Identify which cell holds the provided text, then report its [x, y] central coordinate. 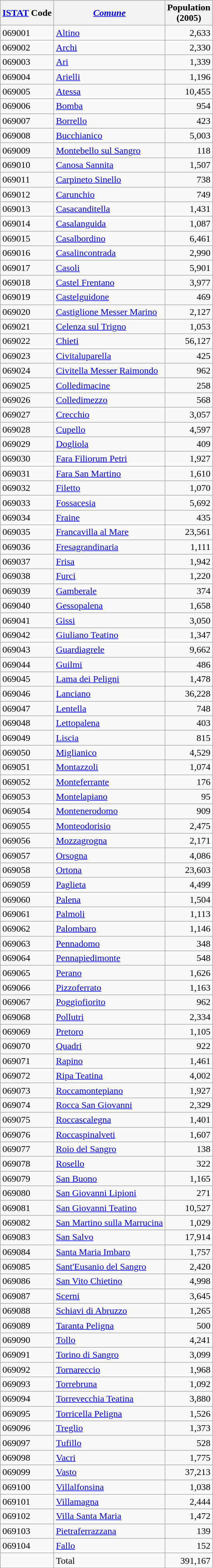
2,475 [189, 826]
1,070 [189, 488]
1,431 [189, 209]
348 [189, 944]
1,074 [189, 767]
069032 [27, 488]
069002 [27, 47]
069024 [27, 370]
069047 [27, 709]
069084 [27, 1252]
Rapino [109, 1061]
San Giovanni Teatino [109, 1208]
528 [189, 1443]
069058 [27, 870]
069014 [27, 224]
Bomba [109, 106]
6,461 [189, 238]
1,092 [189, 1384]
069090 [27, 1340]
069068 [27, 1017]
069044 [27, 664]
1,163 [189, 988]
1,113 [189, 914]
4,241 [189, 1340]
Borrello [109, 121]
Casalbordino [109, 238]
069089 [27, 1325]
069071 [27, 1061]
Palombaro [109, 929]
409 [189, 444]
322 [189, 1164]
Archi [109, 47]
Pizzoferrato [109, 988]
1,038 [189, 1487]
Gamberale [109, 591]
069025 [27, 385]
568 [189, 400]
95 [189, 797]
069069 [27, 1032]
069019 [27, 297]
Filetto [109, 488]
Casalanguida [109, 224]
1,347 [189, 635]
1,461 [189, 1061]
Sant'Eusanio del Sangro [109, 1267]
069039 [27, 591]
Pollutri [109, 1017]
069033 [27, 503]
069015 [27, 238]
069003 [27, 62]
486 [189, 664]
1,220 [189, 576]
Total [109, 1560]
069035 [27, 532]
069061 [27, 914]
Tornareccio [109, 1370]
069012 [27, 194]
San Salvo [109, 1237]
Atessa [109, 91]
3,057 [189, 414]
069083 [27, 1237]
1,507 [189, 165]
271 [189, 1193]
069054 [27, 811]
1,526 [189, 1414]
2,127 [189, 312]
1,105 [189, 1032]
Altino [109, 33]
069098 [27, 1458]
069036 [27, 547]
Rosello [109, 1164]
1,607 [189, 1134]
069022 [27, 341]
Furci [109, 576]
069056 [27, 841]
403 [189, 723]
152 [189, 1546]
1,658 [189, 606]
Casalincontrada [109, 253]
069086 [27, 1281]
069080 [27, 1193]
069049 [27, 738]
1,472 [189, 1516]
Miglianico [109, 753]
2,990 [189, 253]
069081 [27, 1208]
1,401 [189, 1120]
Roio del Sangro [109, 1149]
2,444 [189, 1502]
4,998 [189, 1281]
Torrebruna [109, 1384]
069100 [27, 1487]
Dogliola [109, 444]
425 [189, 356]
9,662 [189, 650]
069099 [27, 1472]
069011 [27, 179]
Liscia [109, 738]
Lentella [109, 709]
069051 [27, 767]
Carunchio [109, 194]
Celenza sul Trigno [109, 326]
1,626 [189, 973]
Casacanditella [109, 209]
1,165 [189, 1179]
10,527 [189, 1208]
Fallo [109, 1546]
069026 [27, 400]
069102 [27, 1516]
749 [189, 194]
Torrevecchia Teatina [109, 1399]
Castelguidone [109, 297]
Rocca San Giovanni [109, 1105]
391,167 [189, 1560]
Taranta Peligna [109, 1325]
069063 [27, 944]
1,478 [189, 679]
469 [189, 297]
069078 [27, 1164]
069023 [27, 356]
069103 [27, 1531]
Poggiofiorito [109, 1002]
3,050 [189, 620]
069057 [27, 855]
1,029 [189, 1223]
Castel Frentano [109, 282]
069073 [27, 1090]
Perano [109, 973]
069040 [27, 606]
069037 [27, 562]
1,339 [189, 62]
138 [189, 1149]
Fraine [109, 518]
069006 [27, 106]
069097 [27, 1443]
Vasto [109, 1472]
Civitella Messer Raimondo [109, 370]
069065 [27, 973]
069050 [27, 753]
954 [189, 106]
1,504 [189, 900]
374 [189, 591]
5,003 [189, 135]
069059 [27, 885]
San Buono [109, 1179]
2,171 [189, 841]
118 [189, 150]
069029 [27, 444]
500 [189, 1325]
Villamagna [109, 1502]
Montelapiano [109, 797]
069004 [27, 77]
Gessopalena [109, 606]
069094 [27, 1399]
069030 [27, 459]
Tufillo [109, 1443]
Montazzoli [109, 767]
069088 [27, 1311]
Giuliano Teatino [109, 635]
2,633 [189, 33]
069018 [27, 282]
815 [189, 738]
36,228 [189, 694]
Crecchio [109, 414]
Colledimacine [109, 385]
ISTAT Code [27, 13]
17,914 [189, 1237]
Population (2005) [189, 13]
Cupello [109, 430]
56,127 [189, 341]
069021 [27, 326]
San Martino sulla Marrucina [109, 1223]
Paglieta [109, 885]
069062 [27, 929]
Lettopalena [109, 723]
Arielli [109, 77]
1,757 [189, 1252]
Civitaluparella [109, 356]
4,002 [189, 1076]
Carpineto Sinello [109, 179]
069079 [27, 1179]
4,597 [189, 430]
069043 [27, 650]
069016 [27, 253]
Fossacesia [109, 503]
738 [189, 179]
2,329 [189, 1105]
1,610 [189, 474]
069060 [27, 900]
423 [189, 121]
Fara Filiorum Petri [109, 459]
069007 [27, 121]
1,053 [189, 326]
069104 [27, 1546]
San Giovanni Lipioni [109, 1193]
3,099 [189, 1355]
069010 [27, 165]
Schiavi di Abruzzo [109, 1311]
Gissi [109, 620]
10,455 [189, 91]
069020 [27, 312]
Villa Santa Maria [109, 1516]
Lanciano [109, 694]
23,603 [189, 870]
069042 [27, 635]
3,880 [189, 1399]
748 [189, 709]
069076 [27, 1134]
069038 [27, 576]
069052 [27, 782]
Santa Maria Imbaro [109, 1252]
069091 [27, 1355]
922 [189, 1046]
Comune [109, 13]
139 [189, 1531]
Guardiagrele [109, 650]
435 [189, 518]
4,499 [189, 885]
Guilmi [109, 664]
Roccamontepiano [109, 1090]
Pennapiedimonte [109, 958]
069087 [27, 1296]
069072 [27, 1076]
069077 [27, 1149]
Villalfonsina [109, 1487]
Monteodorisio [109, 826]
2,330 [189, 47]
Torino di Sangro [109, 1355]
1,968 [189, 1370]
Colledimezzo [109, 400]
Orsogna [109, 855]
069096 [27, 1428]
548 [189, 958]
Palmoli [109, 914]
Montenerodomo [109, 811]
Ortona [109, 870]
1,775 [189, 1458]
2,420 [189, 1267]
069066 [27, 988]
069070 [27, 1046]
069034 [27, 518]
3,977 [189, 282]
Monteferrante [109, 782]
37,213 [189, 1472]
Roccascalegna [109, 1120]
Frisa [109, 562]
069093 [27, 1384]
069017 [27, 268]
069092 [27, 1370]
Pretoro [109, 1032]
069085 [27, 1267]
1,087 [189, 224]
Roccaspinalveti [109, 1134]
1,373 [189, 1428]
Chieti [109, 341]
1,265 [189, 1311]
069001 [27, 33]
Treglio [109, 1428]
San Vito Chietino [109, 1281]
069028 [27, 430]
4,529 [189, 753]
Pietraferrazzana [109, 1531]
Fresagrandinaria [109, 547]
Ripa Teatina [109, 1076]
069101 [27, 1502]
1,111 [189, 547]
069013 [27, 209]
069067 [27, 1002]
069075 [27, 1120]
Tollo [109, 1340]
069046 [27, 694]
2,334 [189, 1017]
069064 [27, 958]
23,561 [189, 532]
069041 [27, 620]
Scerni [109, 1296]
909 [189, 811]
1,196 [189, 77]
Fara San Martino [109, 474]
Francavilla al Mare [109, 532]
069082 [27, 1223]
069045 [27, 679]
069031 [27, 474]
069008 [27, 135]
Bucchianico [109, 135]
069095 [27, 1414]
Ari [109, 62]
4,086 [189, 855]
069053 [27, 797]
069005 [27, 91]
069009 [27, 150]
Torricella Peligna [109, 1414]
Canosa Sannita [109, 165]
Montebello sul Sangro [109, 150]
069027 [27, 414]
069048 [27, 723]
258 [189, 385]
5,901 [189, 268]
Lama dei Peligni [109, 679]
Quadri [109, 1046]
176 [189, 782]
Vacri [109, 1458]
5,692 [189, 503]
1,146 [189, 929]
Casoli [109, 268]
069074 [27, 1105]
1,942 [189, 562]
Pennadomo [109, 944]
069055 [27, 826]
Castiglione Messer Marino [109, 312]
Mozzagrogna [109, 841]
3,645 [189, 1296]
Palena [109, 900]
